Pinpoint the cell where the given text exists, returning its [x, y] midpoint coordinate. 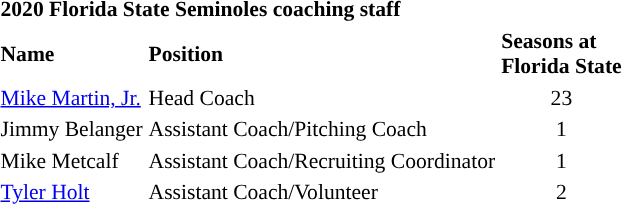
Head Coach [322, 98]
Assistant Coach/Recruiting Coordinator [322, 160]
Assistant Coach/Pitching Coach [322, 129]
Position [322, 53]
